Scan for the cell matching the given text and deliver its [X, Y] coordinate at center. 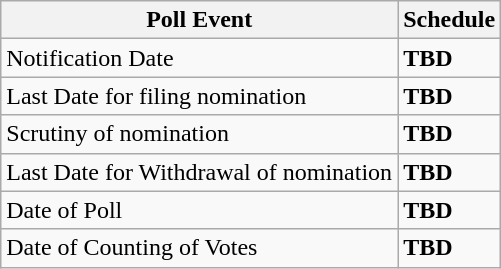
Date of Counting of Votes [200, 248]
Schedule [450, 20]
Last Date for Withdrawal of nomination [200, 172]
Poll Event [200, 20]
Notification Date [200, 58]
Date of Poll [200, 210]
Last Date for filing nomination [200, 96]
Scrutiny of nomination [200, 134]
